Capture the cell that displays the provided text and extract its (x, y) central coordinate. 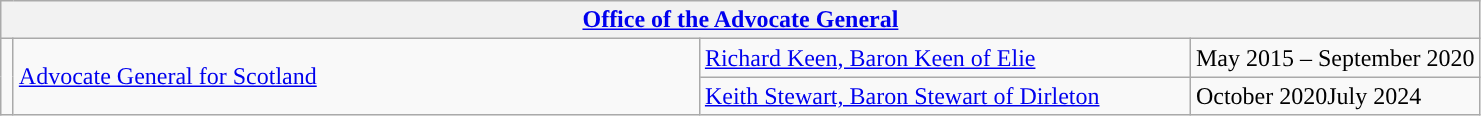
May 2015 – September 2020 (1335, 58)
Office of the Advocate General (740, 20)
Advocate General for Scotland (356, 77)
Keith Stewart, Baron Stewart of Dirleton (944, 96)
October 2020July 2024 (1335, 96)
Richard Keen, Baron Keen of Elie (944, 58)
